Return the (x, y) coordinate for the center point of the cell that contains the specified text.  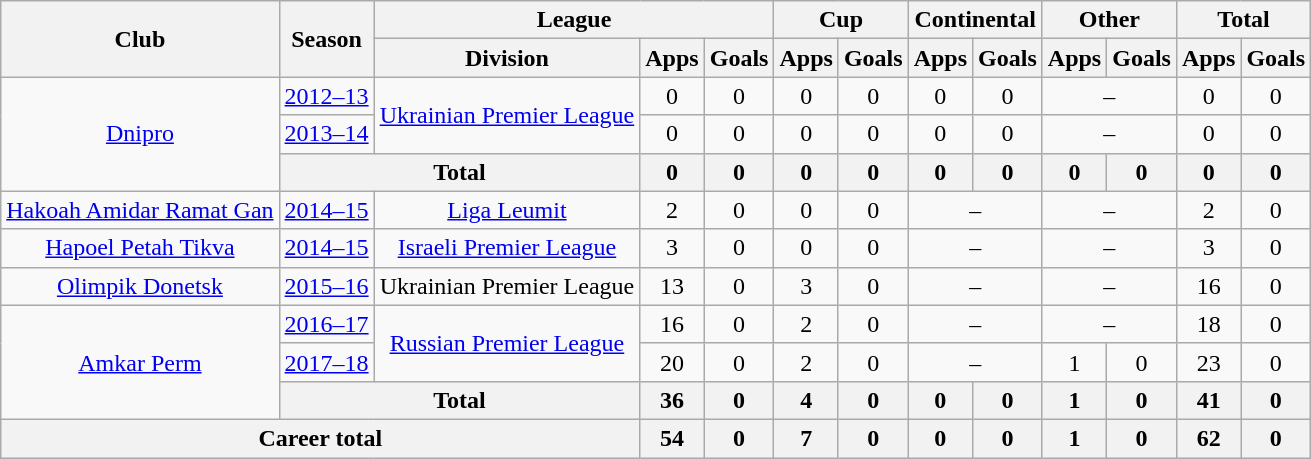
Division (507, 58)
Other (1109, 20)
2016–17 (326, 324)
Olimpik Donetsk (140, 286)
Hapoel Petah Tikva (140, 248)
League (574, 20)
Cup (841, 20)
Club (140, 39)
41 (1208, 400)
Hakoah Amidar Ramat Gan (140, 210)
18 (1208, 324)
2012–13 (326, 96)
13 (672, 286)
Continental (975, 20)
Career total (320, 438)
20 (672, 362)
36 (672, 400)
2017–18 (326, 362)
2013–14 (326, 134)
2015–16 (326, 286)
Israeli Premier League (507, 248)
Season (326, 39)
54 (672, 438)
4 (806, 400)
7 (806, 438)
62 (1208, 438)
Russian Premier League (507, 343)
Dnipro (140, 134)
23 (1208, 362)
Amkar Perm (140, 362)
Liga Leumit (507, 210)
